Pinpoint the cell where the given text exists, returning its [x, y] midpoint coordinate. 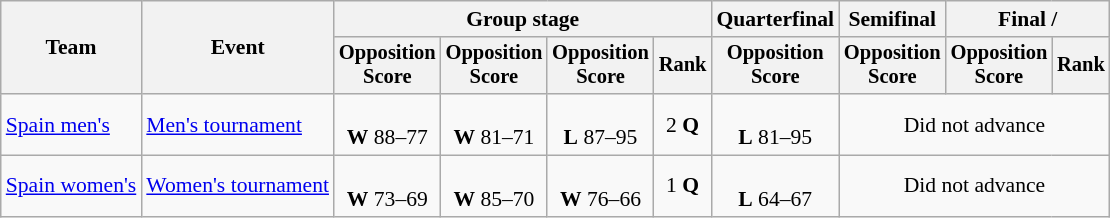
2 Q [683, 124]
Event [238, 48]
1 Q [683, 186]
Quarterfinal [775, 19]
Spain men's [72, 124]
Final / [1028, 19]
Team [72, 48]
Group stage [522, 19]
Men's tournament [238, 124]
L 81–95 [775, 124]
W 88–77 [388, 124]
L 87–95 [600, 124]
Semifinal [892, 19]
W 81–71 [494, 124]
W 85–70 [494, 186]
L 64–67 [775, 186]
Women's tournament [238, 186]
W 73–69 [388, 186]
Spain women's [72, 186]
W 76–66 [600, 186]
